Return the [X, Y] coordinate for the center point of the cell that contains the specified text.  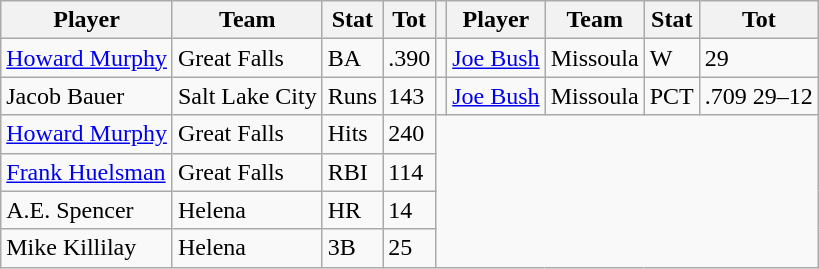
29 [758, 58]
3B [352, 248]
A.E. Spencer [87, 210]
HR [352, 210]
Mike Killilay [87, 248]
.390 [410, 58]
143 [410, 96]
PCT [672, 96]
Jacob Bauer [87, 96]
Hits [352, 134]
BA [352, 58]
.709 29–12 [758, 96]
14 [410, 210]
25 [410, 248]
Salt Lake City [247, 96]
Runs [352, 96]
114 [410, 172]
RBI [352, 172]
240 [410, 134]
W [672, 58]
Frank Huelsman [87, 172]
